Identify which cell holds the provided text, then report its (X, Y) central coordinate. 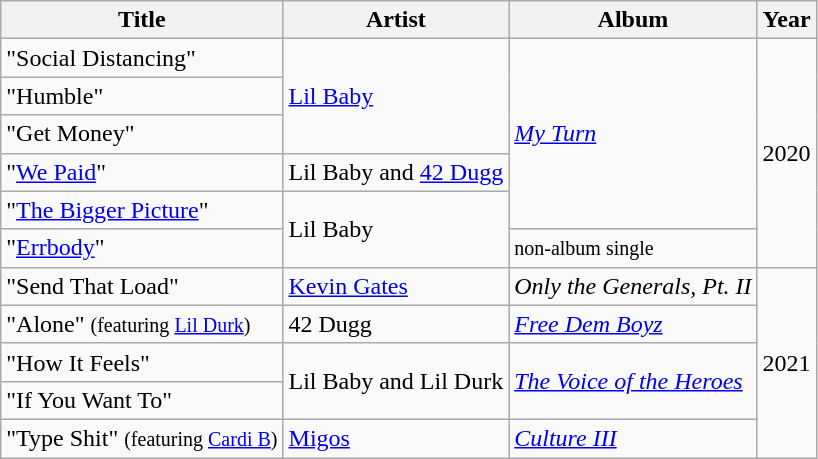
"We Paid" (142, 172)
The Voice of the Heroes (633, 381)
"How It Feels" (142, 362)
Migos (396, 438)
Lil Baby and 42 Dugg (396, 172)
My Turn (633, 134)
Culture III (633, 438)
Artist (396, 20)
2021 (786, 362)
non-album single (633, 248)
Free Dem Boyz (633, 324)
"The Bigger Picture" (142, 210)
"Humble" (142, 96)
"If You Want To" (142, 400)
"Social Distancing" (142, 58)
Year (786, 20)
"Send That Load" (142, 286)
42 Dugg (396, 324)
Title (142, 20)
Lil Baby and Lil Durk (396, 381)
Album (633, 20)
"Get Money" (142, 134)
Only the Generals, Pt. II (633, 286)
Kevin Gates (396, 286)
"Errbody" (142, 248)
2020 (786, 153)
"Alone" (featuring Lil Durk) (142, 324)
"Type Shit" (featuring Cardi B) (142, 438)
